Identify which cell holds the provided text, then report its [X, Y] central coordinate. 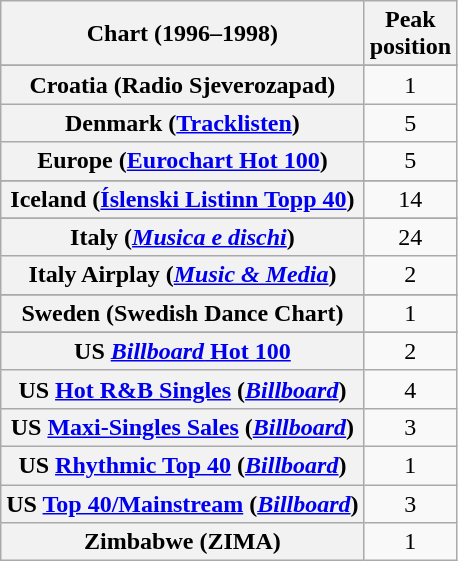
Peakposition [410, 34]
US Maxi-Singles Sales (Billboard) [182, 427]
Europe (Eurochart Hot 100) [182, 161]
Iceland (Íslenski Listinn Topp 40) [182, 199]
Chart (1996–1998) [182, 34]
Italy (Musica e dischi) [182, 237]
Sweden (Swedish Dance Chart) [182, 313]
US Top 40/Mainstream (Billboard) [182, 503]
US Billboard Hot 100 [182, 351]
Zimbabwe (ZIMA) [182, 542]
Denmark (Tracklisten) [182, 123]
US Rhythmic Top 40 (Billboard) [182, 465]
Croatia (Radio Sjeverozapad) [182, 85]
14 [410, 199]
24 [410, 237]
4 [410, 389]
Italy Airplay (Music & Media) [182, 275]
US Hot R&B Singles (Billboard) [182, 389]
